Search for the cell housing the specified text and yield its (X, Y) center coordinate. 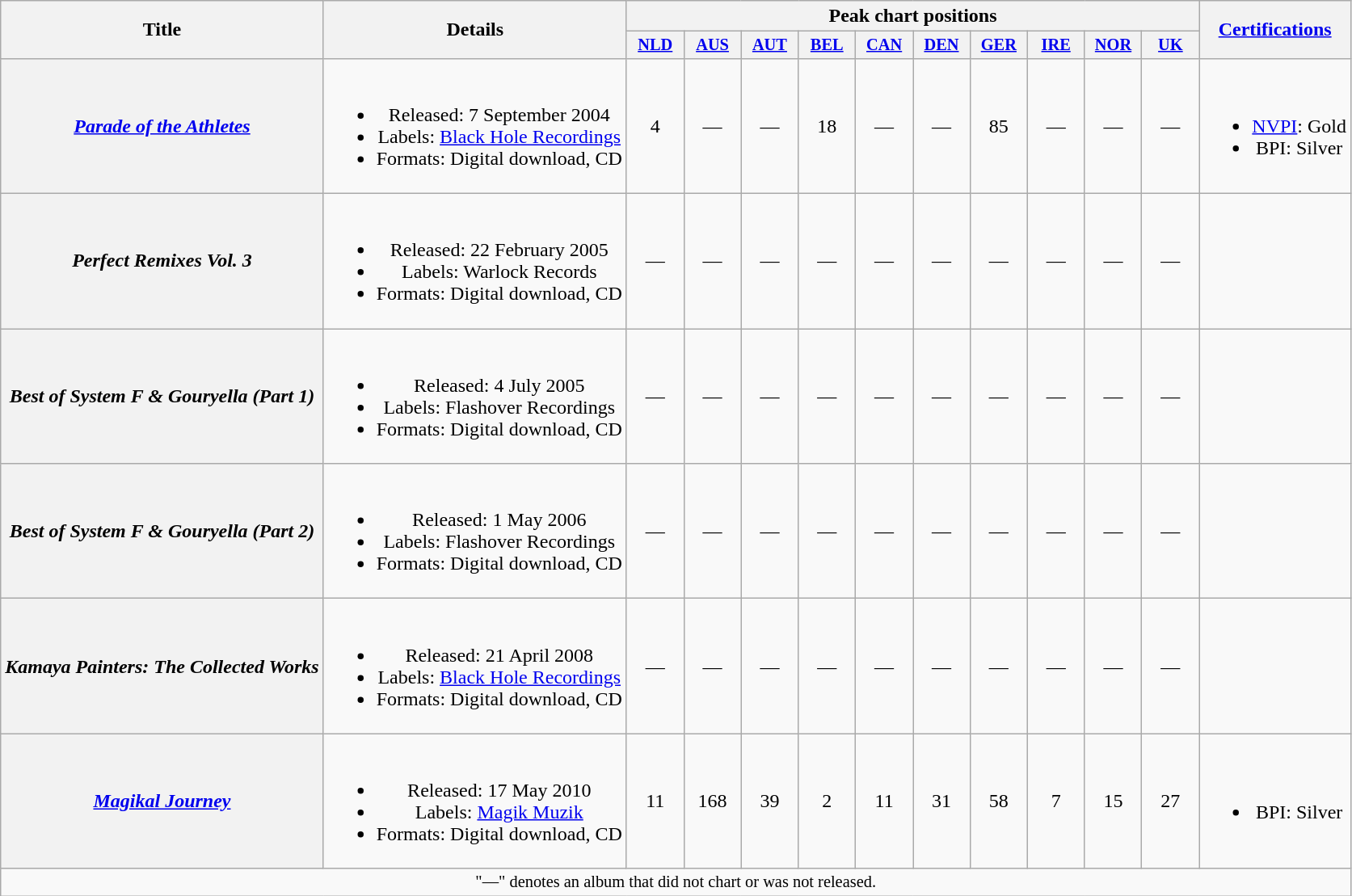
58 (999, 801)
"—" denotes an album that did not chart or was not released. (676, 882)
Best of System F & Gouryella (Part 1) (162, 396)
BPI: Silver (1275, 801)
7 (1055, 801)
AUS (713, 45)
18 (828, 126)
Details (475, 30)
Certifications (1275, 30)
IRE (1055, 45)
Released: 7 September 2004Labels: Black Hole RecordingsFormats: Digital download, CD (475, 126)
2 (828, 801)
Released: 1 May 2006Labels: Flashover RecordingsFormats: Digital download, CD (475, 532)
168 (713, 801)
Kamaya Painters: The Collected Works (162, 666)
27 (1170, 801)
NVPI: GoldBPI: Silver (1275, 126)
BEL (828, 45)
NOR (1114, 45)
39 (769, 801)
15 (1114, 801)
31 (942, 801)
4 (655, 126)
NLD (655, 45)
Best of System F & Gouryella (Part 2) (162, 532)
Title (162, 30)
Released: 21 April 2008Labels: Black Hole RecordingsFormats: Digital download, CD (475, 666)
Released: 22 February 2005Labels: Warlock RecordsFormats: Digital download, CD (475, 262)
DEN (942, 45)
AUT (769, 45)
Magikal Journey (162, 801)
CAN (884, 45)
Peak chart positions (913, 16)
Released: 17 May 2010Labels: Magik MuzikFormats: Digital download, CD (475, 801)
Perfect Remixes Vol. 3 (162, 262)
UK (1170, 45)
GER (999, 45)
Parade of the Athletes (162, 126)
Released: 4 July 2005Labels: Flashover RecordingsFormats: Digital download, CD (475, 396)
85 (999, 126)
